Find where the given text appears and provide that cell's center as (x, y) coordinate. 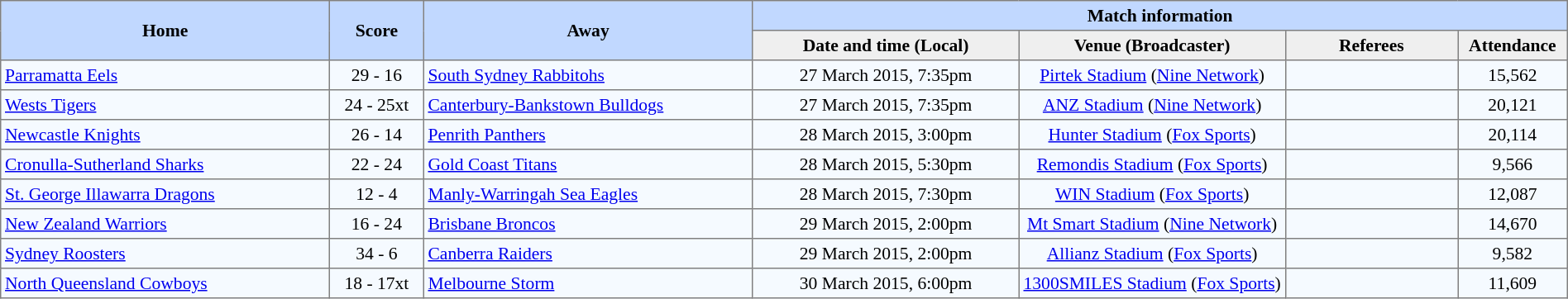
Sydney Roosters (165, 254)
Canterbury-Bankstown Bulldogs (588, 105)
12 - 4 (377, 194)
Home (165, 31)
Match information (1159, 16)
Brisbane Broncos (588, 224)
Mt Smart Stadium (Nine Network) (1152, 224)
29 - 16 (377, 75)
Pirtek Stadium (Nine Network) (1152, 75)
ANZ Stadium (Nine Network) (1152, 105)
Allianz Stadium (Fox Sports) (1152, 254)
WIN Stadium (Fox Sports) (1152, 194)
Score (377, 31)
Manly-Warringah Sea Eagles (588, 194)
28 March 2015, 3:00pm (886, 135)
16 - 24 (377, 224)
New Zealand Warriors (165, 224)
20,121 (1513, 105)
St. George Illawarra Dragons (165, 194)
South Sydney Rabbitohs (588, 75)
15,562 (1513, 75)
North Queensland Cowboys (165, 283)
Canberra Raiders (588, 254)
9,566 (1513, 164)
28 March 2015, 7:30pm (886, 194)
Melbourne Storm (588, 283)
Date and time (Local) (886, 45)
Remondis Stadium (Fox Sports) (1152, 164)
Penrith Panthers (588, 135)
Gold Coast Titans (588, 164)
18 - 17xt (377, 283)
12,087 (1513, 194)
28 March 2015, 5:30pm (886, 164)
30 March 2015, 6:00pm (886, 283)
11,609 (1513, 283)
9,582 (1513, 254)
26 - 14 (377, 135)
Venue (Broadcaster) (1152, 45)
34 - 6 (377, 254)
Referees (1371, 45)
Wests Tigers (165, 105)
1300SMILES Stadium (Fox Sports) (1152, 283)
Parramatta Eels (165, 75)
Newcastle Knights (165, 135)
14,670 (1513, 224)
Cronulla-Sutherland Sharks (165, 164)
20,114 (1513, 135)
Away (588, 31)
Attendance (1513, 45)
22 - 24 (377, 164)
Hunter Stadium (Fox Sports) (1152, 135)
24 - 25xt (377, 105)
